Scan for the cell matching the given text and deliver its [X, Y] coordinate at center. 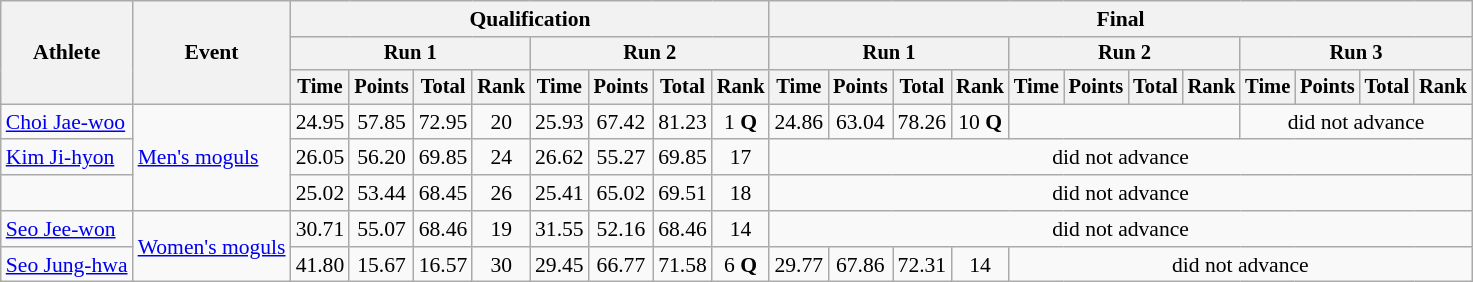
69.51 [682, 193]
Men's moguls [212, 158]
17 [741, 158]
72.95 [444, 122]
25.02 [320, 193]
78.26 [922, 122]
24 [501, 158]
Run 3 [1356, 54]
14 [741, 229]
25.41 [560, 193]
31.55 [560, 229]
Athlete [67, 52]
18 [741, 193]
Choi Jae-woo [67, 122]
30.71 [320, 229]
63.04 [860, 122]
26.05 [320, 158]
26 [501, 193]
24.86 [798, 122]
19 [501, 229]
10 Q [980, 122]
26.62 [560, 158]
67.42 [621, 122]
Seo Jee-won [67, 229]
57.85 [381, 122]
Qualification [530, 19]
68.45 [444, 193]
20 [501, 122]
53.44 [381, 193]
Kim Ji-hyon [67, 158]
Final [1120, 19]
81.23 [682, 122]
25.93 [560, 122]
1 Q [741, 122]
52.16 [621, 229]
56.20 [381, 158]
Event [212, 52]
55.07 [381, 229]
24.95 [320, 122]
55.27 [621, 158]
65.02 [621, 193]
Women's moguls [212, 246]
